Locate the cell with the specified text and output its (X, Y) center coordinate. 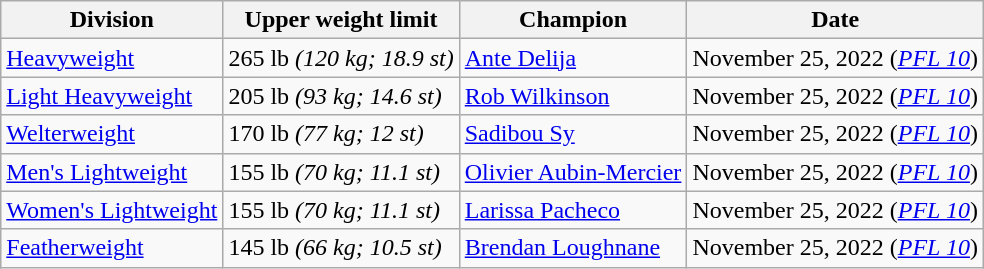
Olivier Aubin-Mercier (573, 172)
Featherweight (112, 248)
Women's Lightweight (112, 210)
Champion (573, 20)
205 lb (93 kg; 14.6 st) (341, 96)
Welterweight (112, 134)
265 lb (120 kg; 18.9 st) (341, 58)
Light Heavyweight (112, 96)
Ante Delija (573, 58)
170 lb (77 kg; 12 st) (341, 134)
Larissa Pacheco (573, 210)
Rob Wilkinson (573, 96)
Upper weight limit (341, 20)
Date (836, 20)
145 lb (66 kg; 10.5 st) (341, 248)
Brendan Loughnane (573, 248)
Heavyweight (112, 58)
Men's Lightweight (112, 172)
Sadibou Sy (573, 134)
Division (112, 20)
